Scan for the cell matching the given text and deliver its [x, y] coordinate at center. 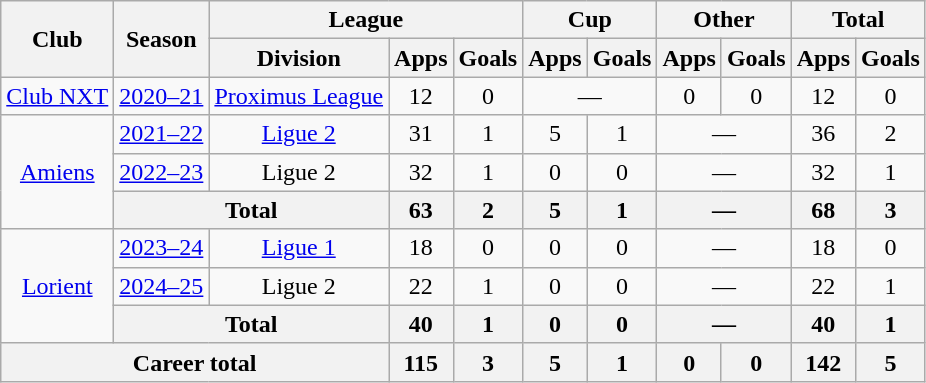
Club [58, 39]
Lorient [58, 286]
68 [823, 210]
2024–25 [162, 286]
115 [421, 362]
Other [724, 20]
Career total [195, 362]
2022–23 [162, 172]
League [366, 20]
2020–21 [162, 96]
Proximus League [299, 96]
Ligue 1 [299, 248]
Season [162, 39]
2023–24 [162, 248]
Division [299, 58]
Club NXT [58, 96]
Amiens [58, 172]
142 [823, 362]
36 [823, 134]
Cup [590, 20]
31 [421, 134]
2021–22 [162, 134]
63 [421, 210]
